Provide the [X, Y] coordinate of the cell's center where the given text is located.  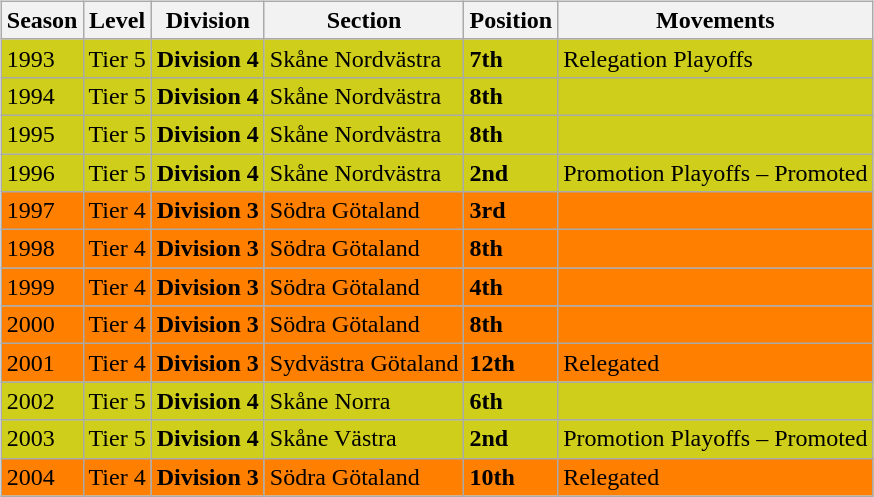
1995 [42, 134]
Relegation Playoffs [716, 58]
Level [117, 20]
2003 [42, 439]
Season [42, 20]
Sydvästra Götaland [364, 363]
Division [208, 20]
1998 [42, 249]
Section [364, 20]
1996 [42, 173]
3rd [511, 211]
7th [511, 58]
1997 [42, 211]
2002 [42, 401]
2000 [42, 325]
Movements [716, 20]
2004 [42, 477]
1999 [42, 287]
6th [511, 401]
1994 [42, 96]
Skåne Norra [364, 401]
10th [511, 477]
4th [511, 287]
2001 [42, 363]
Position [511, 20]
1993 [42, 58]
12th [511, 363]
Skåne Västra [364, 439]
